For the text-containing cell, return its midpoint in [x, y] coordinate format. 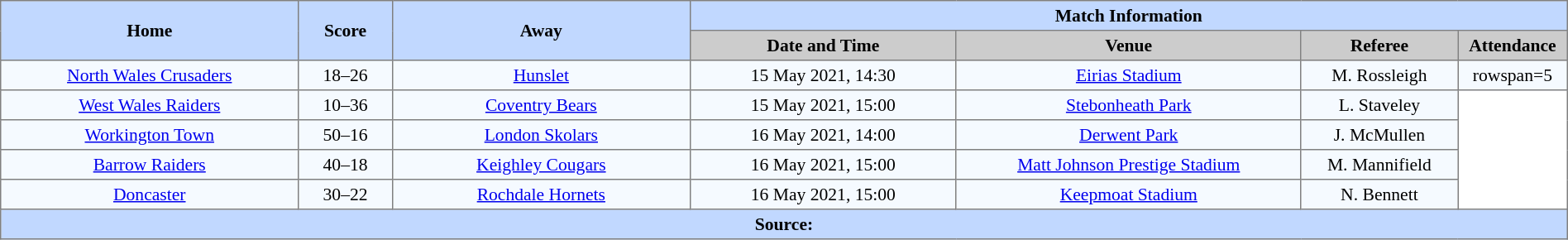
Venue [1128, 46]
Rochdale Hornets [541, 194]
L. Staveley [1379, 105]
Workington Town [150, 135]
Date and Time [823, 46]
Eirias Stadium [1128, 75]
Referee [1379, 46]
30–22 [346, 194]
J. McMullen [1379, 135]
16 May 2021, 14:00 [823, 135]
Source: [784, 224]
Stebonheath Park [1128, 105]
N. Bennett [1379, 194]
Barrow Raiders [150, 165]
Doncaster [150, 194]
Derwent Park [1128, 135]
Keighley Cougars [541, 165]
Coventry Bears [541, 105]
rowspan=5 [1513, 75]
North Wales Crusaders [150, 75]
M. Mannifield [1379, 165]
Hunslet [541, 75]
Keepmoat Stadium [1128, 194]
Matt Johnson Prestige Stadium [1128, 165]
West Wales Raiders [150, 105]
Home [150, 31]
Away [541, 31]
15 May 2021, 14:30 [823, 75]
Match Information [1128, 16]
10–36 [346, 105]
15 May 2021, 15:00 [823, 105]
Score [346, 31]
Attendance [1513, 46]
50–16 [346, 135]
18–26 [346, 75]
London Skolars [541, 135]
40–18 [346, 165]
M. Rossleigh [1379, 75]
